Identify which cell holds the provided text, then report its (X, Y) central coordinate. 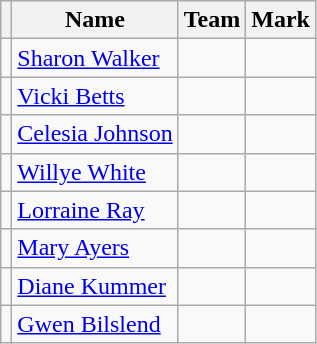
Diane Kummer (95, 286)
Gwen Bilslend (95, 324)
Team (212, 20)
Lorraine Ray (95, 210)
Mary Ayers (95, 248)
Name (95, 20)
Celesia Johnson (95, 134)
Mark (281, 20)
Sharon Walker (95, 58)
Willye White (95, 172)
Vicki Betts (95, 96)
